Output the [x, y] coordinate of the center of the cell containing the given text.  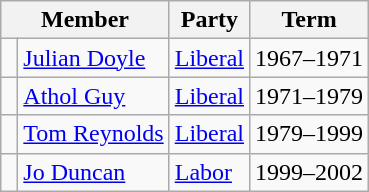
Julian Doyle [94, 58]
Athol Guy [94, 96]
1971–1979 [310, 96]
Party [209, 20]
Member [85, 20]
1967–1971 [310, 58]
1999–2002 [310, 172]
1979–1999 [310, 134]
Labor [209, 172]
Tom Reynolds [94, 134]
Term [310, 20]
Jo Duncan [94, 172]
